Search for the cell housing the specified text and yield its [X, Y] center coordinate. 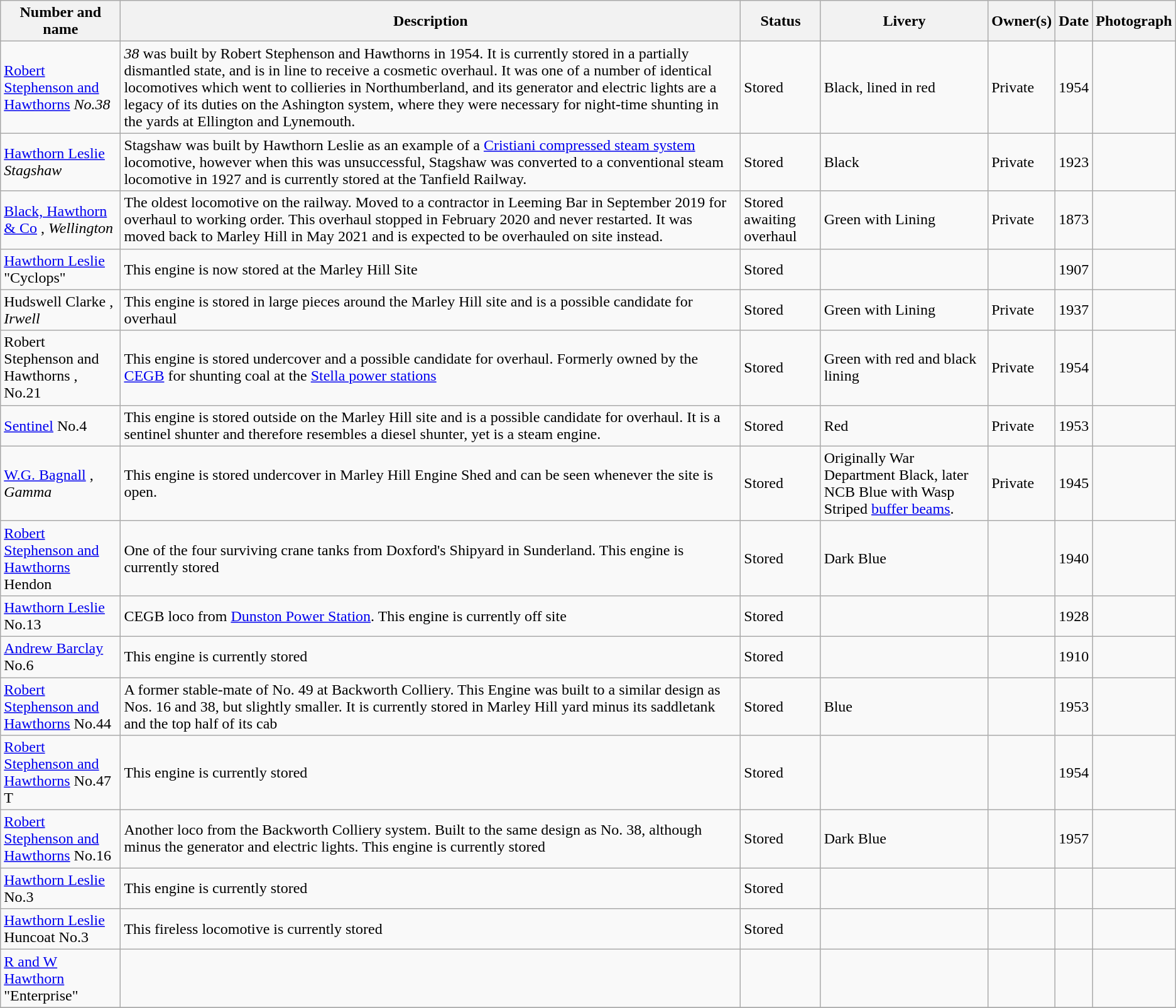
Robert Stephenson and Hawthorns No.38 [60, 87]
Black, Hawthorn & Co , Wellington [60, 220]
One of the four surviving crane tanks from Doxford's Shipyard in Sunderland. This engine is currently stored [431, 558]
This fireless locomotive is currently stored [431, 929]
W.G. Bagnall , Gamma [60, 484]
Date [1074, 21]
Black, lined in red [905, 87]
Stored awaiting overhaul [780, 220]
Hawthorn Leslie Stagshaw [60, 162]
1937 [1074, 310]
This engine is stored undercover and a possible candidate for overhaul. Formerly owned by the CEGB for shunting coal at the Stella power stations [431, 368]
Sentinel No.4 [60, 426]
Robert Stephenson and Hawthorns Hendon [60, 558]
Description [431, 21]
This engine is stored in large pieces around the Marley Hill site and is a possible candidate for overhaul [431, 310]
Owner(s) [1021, 21]
This engine is now stored at the Marley Hill Site [431, 269]
Robert Stephenson and Hawthorns No.16 [60, 839]
1957 [1074, 839]
Originally War Department Black, later NCB Blue with Wasp Striped buffer beams. [905, 484]
Robert Stephenson and Hawthorns No.44 [60, 706]
Hawthorn Leslie No.3 [60, 888]
Blue [905, 706]
Number and name [60, 21]
Black [905, 162]
Hawthorn Leslie Huncoat No.3 [60, 929]
Hawthorn Leslie No.13 [60, 615]
Red [905, 426]
1940 [1074, 558]
1910 [1074, 657]
Green with red and black lining [905, 368]
R and W Hawthorn "Enterprise" [60, 978]
1923 [1074, 162]
Andrew Barclay No.6 [60, 657]
1928 [1074, 615]
1945 [1074, 484]
Photograph [1134, 21]
CEGB loco from Dunston Power Station. This engine is currently off site [431, 615]
Hudswell Clarke , Irwell [60, 310]
Hawthorn Leslie "Cyclops" [60, 269]
Robert Stephenson and Hawthorns No.47 T [60, 772]
Livery [905, 21]
1907 [1074, 269]
Robert Stephenson and Hawthorns , No.21 [60, 368]
1873 [1074, 220]
Status [780, 21]
This engine is stored undercover in Marley Hill Engine Shed and can be seen whenever the site is open. [431, 484]
